Extract the (x, y) coordinate from the center of the cell holding the provided text.  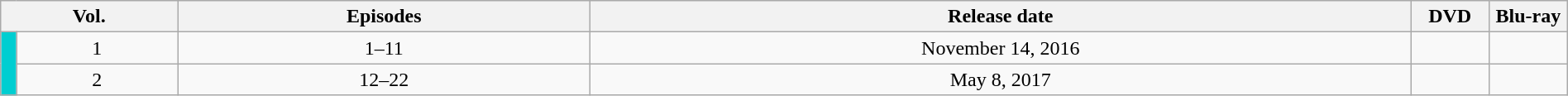
May 8, 2017 (1001, 79)
Episodes (384, 17)
2 (98, 79)
Blu-ray (1528, 17)
Vol. (89, 17)
DVD (1451, 17)
1–11 (384, 48)
12–22 (384, 79)
November 14, 2016 (1001, 48)
Release date (1001, 17)
1 (98, 48)
